For the text-containing cell, return its midpoint in (X, Y) coordinate format. 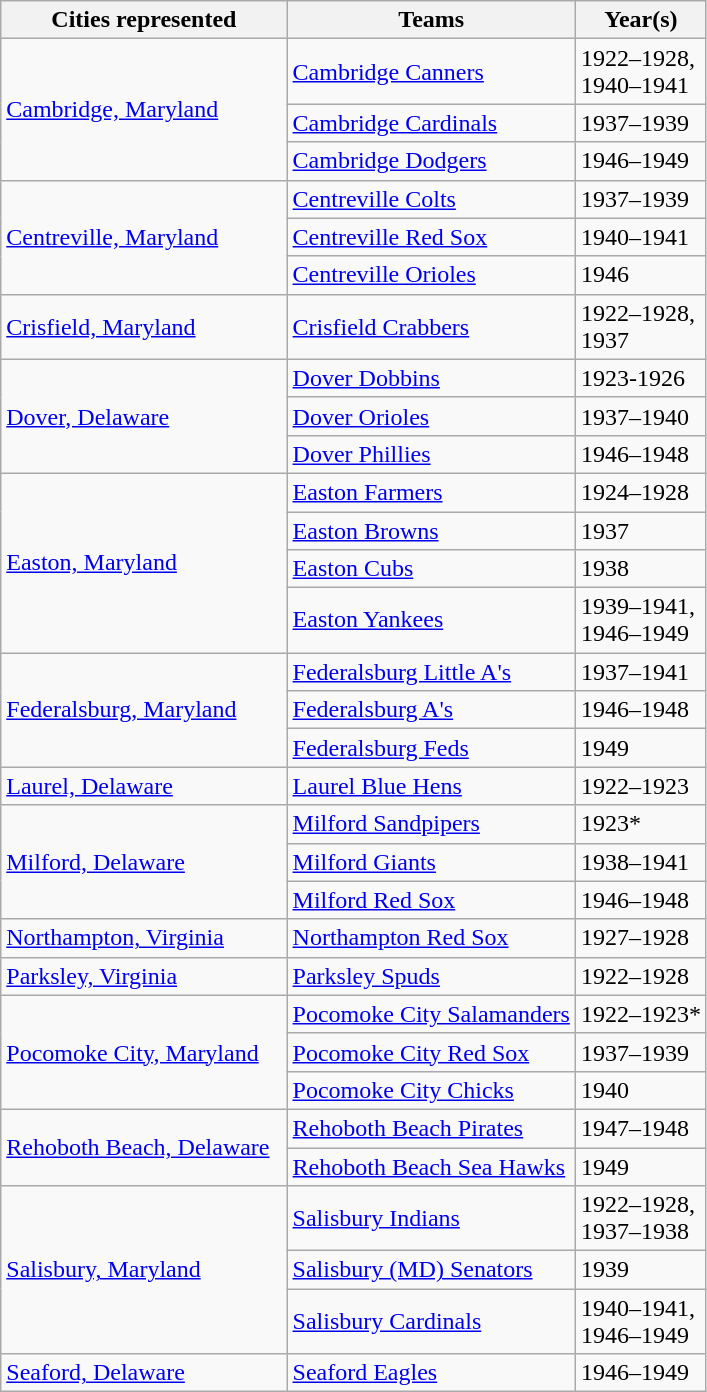
Centreville Red Sox (431, 237)
Cities represented (144, 20)
1939–1941,1946–1949 (640, 620)
Pocomoke City, Maryland (144, 1052)
1937 (640, 531)
Parksley, Virginia (144, 976)
1947–1948 (640, 1128)
Seaford, Delaware (144, 1373)
Federalsburg Little A's (431, 672)
Easton, Maryland (144, 562)
1946 (640, 275)
Salisbury, Maryland (144, 1270)
1937–1941 (640, 672)
Pocomoke City Salamanders (431, 1014)
Crisfield Crabbers (431, 326)
Teams (431, 20)
Year(s) (640, 20)
Federalsburg A's (431, 710)
1939 (640, 1270)
Easton Farmers (431, 492)
1940–1941 (640, 237)
Dover, Delaware (144, 416)
Centreville Orioles (431, 275)
Crisfield, Maryland (144, 326)
1922–1928,1937 (640, 326)
Cambridge Cardinals (431, 123)
Milford Sandpipers (431, 824)
Salisbury (MD) Senators (431, 1270)
Milford, Delaware (144, 862)
Dover Phillies (431, 454)
Dover Dobbins (431, 378)
Northampton, Virginia (144, 938)
1923* (640, 824)
1940–1941,1946–1949 (640, 1322)
Centreville Colts (431, 199)
Easton Yankees (431, 620)
Cambridge Dodgers (431, 161)
Rehoboth Beach, Delaware (144, 1147)
1937–1940 (640, 416)
1940 (640, 1090)
1924–1928 (640, 492)
Pocomoke City Chicks (431, 1090)
1923-1926 (640, 378)
1922–1923* (640, 1014)
Federalsburg Feds (431, 748)
1922–1928 (640, 976)
Rehoboth Beach Sea Hawks (431, 1167)
Milford Red Sox (431, 900)
Pocomoke City Red Sox (431, 1052)
Easton Cubs (431, 569)
Rehoboth Beach Pirates (431, 1128)
Cambridge, Maryland (144, 110)
Easton Browns (431, 531)
Centreville, Maryland (144, 237)
Laurel, Delaware (144, 786)
Parksley Spuds (431, 976)
1938 (640, 569)
1922–1928,1937–1938 (640, 1218)
Federalsburg, Maryland (144, 710)
Seaford Eagles (431, 1373)
1938–1941 (640, 862)
1922–1923 (640, 786)
Salisbury Indians (431, 1218)
Northampton Red Sox (431, 938)
1922–1928,1940–1941 (640, 72)
Dover Orioles (431, 416)
Milford Giants (431, 862)
Salisbury Cardinals (431, 1322)
Laurel Blue Hens (431, 786)
Cambridge Canners (431, 72)
1927–1928 (640, 938)
